Identify which cell holds the provided text, then report its (X, Y) central coordinate. 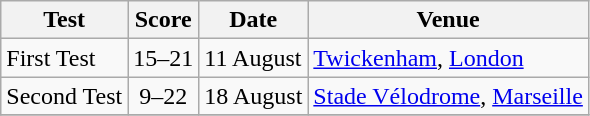
Second Test (64, 96)
9–22 (164, 96)
Test (64, 20)
11 August (254, 58)
Twickenham, London (448, 58)
Venue (448, 20)
First Test (64, 58)
15–21 (164, 58)
Stade Vélodrome, Marseille (448, 96)
18 August (254, 96)
Score (164, 20)
Date (254, 20)
